Locate the cell with the specified text and output its [X, Y] center coordinate. 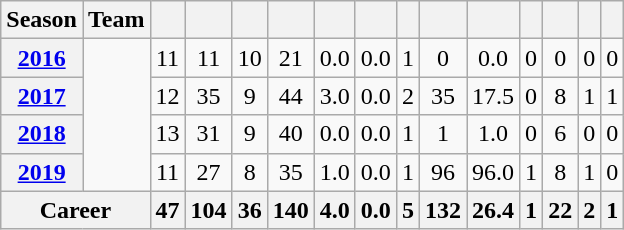
12 [168, 96]
27 [208, 172]
96 [442, 172]
36 [250, 210]
104 [208, 210]
6 [560, 134]
140 [290, 210]
Team [116, 20]
31 [208, 134]
2019 [42, 172]
2016 [42, 58]
21 [290, 58]
13 [168, 134]
96.0 [494, 172]
44 [290, 96]
2018 [42, 134]
Career [76, 210]
22 [560, 210]
5 [408, 210]
40 [290, 134]
47 [168, 210]
132 [442, 210]
4.0 [334, 210]
Season [42, 20]
17.5 [494, 96]
2017 [42, 96]
3.0 [334, 96]
10 [250, 58]
26.4 [494, 210]
